Return [X, Y] of the center of cell containing provided text 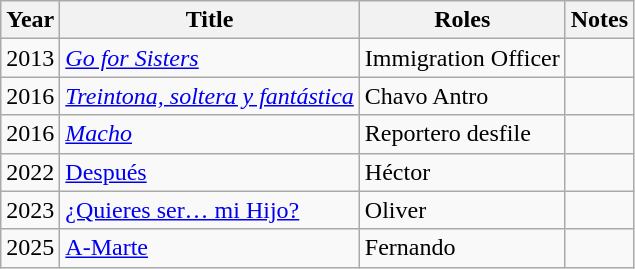
2013 [30, 58]
Fernando [462, 248]
Notes [599, 20]
Después [210, 172]
2023 [30, 210]
Macho [210, 134]
Go for Sisters [210, 58]
Reportero desfile [462, 134]
Roles [462, 20]
Héctor [462, 172]
2025 [30, 248]
Treintona, soltera y fantástica [210, 96]
Oliver [462, 210]
Title [210, 20]
2022 [30, 172]
¿Quieres ser… mi Hijo? [210, 210]
Chavo Antro [462, 96]
Immigration Officer [462, 58]
Year [30, 20]
A-Marte [210, 248]
